Return [x, y] of the center of cell containing provided text 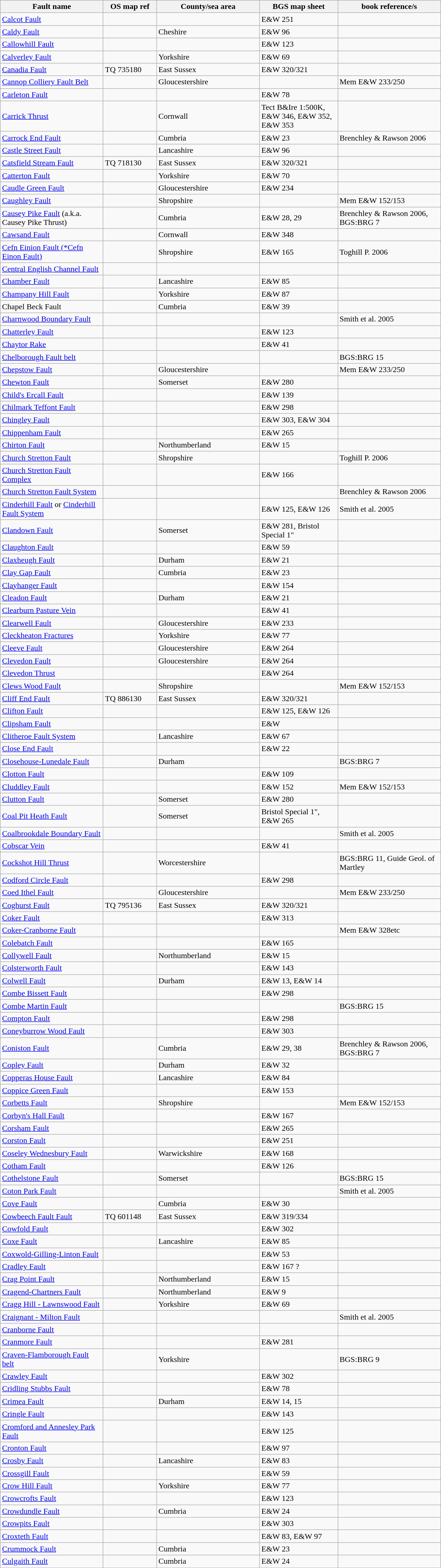
Cotham Fault [52, 1166]
E&W 83 [299, 1461]
Cragg Hill - Lawnswood Fault [52, 1304]
Caughley Fault [52, 201]
E&W 28, 29 [299, 218]
Crowdundle Fault [52, 1511]
Cradley Fault [52, 1267]
E&W 303, E&W 304 [299, 420]
Culgaith Fault [52, 1561]
Chippenham Fault [52, 433]
Central English Channel Fault [52, 269]
Carrick Thrust [52, 116]
Chapel Beck Fault [52, 307]
E&W 168 [299, 1153]
Cronton Fault [52, 1448]
Clifton Fault [52, 711]
BGS:BRG 7 [389, 761]
TQ 735180 [130, 69]
E&W 39 [299, 307]
Cove Fault [52, 1204]
Chirton Fault [52, 445]
Clayhanger Fault [52, 585]
Copperas House Fault [52, 1078]
Cleadon Fault [52, 598]
Corbetts Fault [52, 1103]
Crowcrofts Fault [52, 1499]
E&W 152 [299, 786]
E&W [299, 724]
Coker Fault [52, 918]
Combe Martin Fault [52, 1006]
Cringle Fault [52, 1414]
Crag Point Fault [52, 1279]
Claxheugh Fault [52, 560]
Coal Pit Heath Fault [52, 816]
Coneyburrow Wood Fault [52, 1031]
Cleeve Fault [52, 648]
Crow Hill Fault [52, 1486]
Bristol Special 1", E&W 265 [299, 816]
E&W 29, 38 [299, 1048]
Crawley Fault [52, 1376]
E&W 281, Bristol Special 1" [299, 530]
Corsham Fault [52, 1128]
Colsterworth Fault [52, 968]
E&W 9 [299, 1292]
Coniston Fault [52, 1048]
Coalbrookdale Boundary Fault [52, 833]
E&W 30 [299, 1204]
Chilmark Teffont Fault [52, 407]
Calverley Fault [52, 57]
Caldy Fault [52, 32]
BGS:BRG 11, Guide Geol. of Martley [389, 863]
Craignant - Milton Fault [52, 1317]
TQ 795136 [130, 905]
E&W 125 [299, 1431]
Cothelstone Fault [52, 1178]
Chatterley Fault [52, 332]
Clearburn Pasture Vein [52, 610]
Crosby Fault [52, 1461]
Crummock Fault [52, 1549]
Collywell Fault [52, 955]
Catterton Fault [52, 176]
E&W 32 [299, 1065]
Church Stretton Fault System [52, 492]
E&W 154 [299, 585]
Castle Street Fault [52, 150]
Crowpits Fault [52, 1524]
Close End Fault [52, 749]
Chelborough Fault belt [52, 357]
E&W 319/334 [299, 1216]
Coton Park Fault [52, 1191]
Caudle Green Fault [52, 188]
Clandown Fault [52, 530]
Cranborne Fault [52, 1330]
Clitheroe Fault System [52, 736]
Child's Ercall Fault [52, 395]
Coppice Green Fault [52, 1090]
Clews Wood Fault [52, 686]
Calcot Fault [52, 19]
Closehouse-Lunedale Fault [52, 761]
E&W 167 [299, 1116]
Corbyn's Hall Fault [52, 1116]
E&W 13, E&W 14 [299, 981]
Cromford and Annesley Park Fault [52, 1431]
Claughton Fault [52, 547]
Cowbeech Fault Fault [52, 1216]
BGS map sheet [299, 7]
E&W 281 [299, 1342]
E&W 139 [299, 395]
Carleton Fault [52, 95]
Coxe Fault [52, 1241]
Clearwell Fault [52, 623]
Catsfield Stream Fault [52, 163]
Church Stretton Fault [52, 458]
Tect B&Ire 1:500K, E&W 346, E&W 352, E&W 353 [299, 116]
Charnwood Boundary Fault [52, 319]
Coker-Cranborne Fault [52, 930]
Cranmore Fault [52, 1342]
Corston Fault [52, 1141]
E&W 313 [299, 918]
Cowfold Fault [52, 1229]
E&W 70 [299, 176]
E&W 166 [299, 475]
Clotton Fault [52, 774]
Warwickshire [208, 1153]
Coed Ithel Fault [52, 893]
Chepstow Fault [52, 369]
Cawsand Fault [52, 235]
E&W 22 [299, 749]
Croxteth Fault [52, 1536]
Colebatch Fault [52, 943]
Cragend-Chartners Fault [52, 1292]
E&W 233 [299, 623]
Crimea Fault [52, 1401]
Crossgill Fault [52, 1473]
Codford Circle Fault [52, 880]
Clevedon Thrust [52, 673]
Cliff End Fault [52, 699]
E&W 126 [299, 1166]
Clutton Fault [52, 799]
Coseley Wednesbury Fault [52, 1153]
book reference/s [389, 7]
Coghurst Fault [52, 905]
Chewton Fault [52, 382]
E&W 84 [299, 1078]
E&W 87 [299, 294]
TQ 718130 [130, 163]
Canadia Fault [52, 69]
E&W 153 [299, 1090]
E&W 83, E&W 97 [299, 1536]
Coxwold-Gilling-Linton Fault [52, 1254]
Church Stretton Fault Complex [52, 475]
Cridling Stubbs Fault [52, 1389]
E&W 67 [299, 736]
OS map ref [130, 7]
Champany Hill Fault [52, 294]
Cinderhill Fault or Cinderhill Fault System [52, 509]
E&W 53 [299, 1254]
Mem E&W 328etc [389, 930]
Combe Bissett Fault [52, 993]
BGS:BRG 9 [389, 1359]
County/sea area [208, 7]
E&W 348 [299, 235]
Causey Pike Fault (a.k.a. Causey Pike Thrust) [52, 218]
Clevedon Fault [52, 661]
Clipsham Fault [52, 724]
TQ 601148 [130, 1216]
Fault name [52, 7]
Clay Gap Fault [52, 572]
Carrock End Fault [52, 138]
TQ 886130 [130, 699]
Cobscar Vein [52, 846]
Chaytor Rake [52, 344]
Colwell Fault [52, 981]
Callowhill Fault [52, 44]
E&W 97 [299, 1448]
Cockshot Hill Thrust [52, 863]
Chingley Fault [52, 420]
Compton Fault [52, 1018]
Copley Fault [52, 1065]
Cleckheaton Fractures [52, 636]
E&W 167 ? [299, 1267]
E&W 234 [299, 188]
E&W 14, 15 [299, 1401]
Worcestershire [208, 863]
Craven-Flamborough Fault belt [52, 1359]
Cluddley Fault [52, 786]
E&W 109 [299, 774]
Chamber Fault [52, 281]
Cheshire [208, 32]
Cefn Einion Fault (*Cefn Einon Fault) [52, 252]
Cannop Colliery Fault Belt [52, 82]
